From the cell containing the given text, extract its center point as (x, y) coordinate. 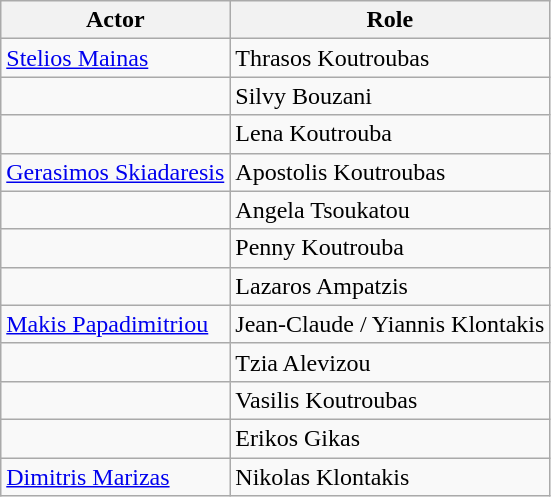
Jean-Claude / Yiannis Klontakis (390, 324)
Penny Koutrouba (390, 248)
Erikos Gikas (390, 438)
Makis Papadimitriou (116, 324)
Lena Koutrouba (390, 134)
Apostolis Koutroubas (390, 172)
Vasilis Koutroubas (390, 400)
Actor (116, 20)
Tzia Alevizou (390, 362)
Lazaros Ampatzis (390, 286)
Stelios Mainas (116, 58)
Dimitris Marizas (116, 477)
Thrasos Koutroubas (390, 58)
Role (390, 20)
Silvy Bouzani (390, 96)
Angela Tsoukatou (390, 210)
Nikolas Klontakis (390, 477)
Gerasimos Skiadaresis (116, 172)
